For the text-containing cell, return its midpoint in [x, y] coordinate format. 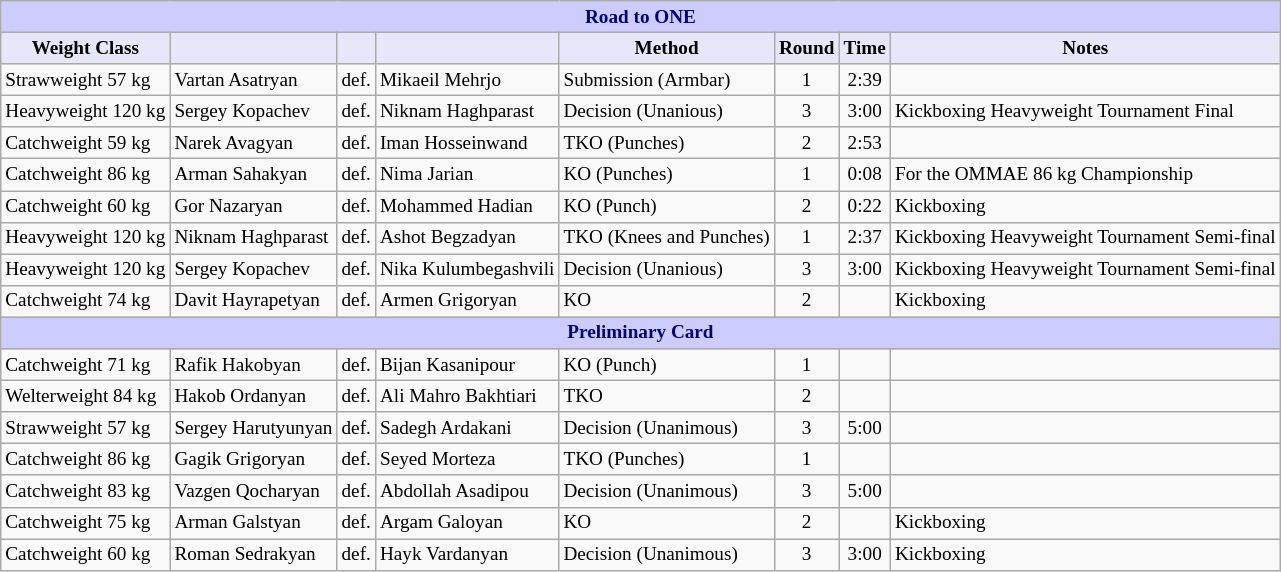
Time [864, 48]
Kickboxing Heavyweight Tournament Final [1085, 111]
0:08 [864, 175]
Nika Kulumbegashvili [466, 270]
Davit Hayrapetyan [254, 301]
Gor Nazaryan [254, 206]
TKO [666, 396]
Argam Galoyan [466, 523]
Arman Galstyan [254, 523]
KO (Punches) [666, 175]
Vazgen Qocharyan [254, 491]
Catchweight 83 kg [86, 491]
Catchweight 71 kg [86, 365]
Catchweight 74 kg [86, 301]
Sergey Harutyunyan [254, 428]
Catchweight 59 kg [86, 143]
Mohammed Hadian [466, 206]
Ali Mahro Bakhtiari [466, 396]
Sadegh Ardakani [466, 428]
Welterweight 84 kg [86, 396]
Narek Avagyan [254, 143]
Preliminary Card [640, 333]
Hayk Vardanyan [466, 554]
Method [666, 48]
Armen Grigoryan [466, 301]
Rafik Hakobyan [254, 365]
Abdollah Asadipou [466, 491]
Arman Sahakyan [254, 175]
TKO (Knees and Punches) [666, 238]
0:22 [864, 206]
Weight Class [86, 48]
Notes [1085, 48]
Bijan Kasanipour [466, 365]
Mikaeil Mehrjo [466, 80]
Hakob Ordanyan [254, 396]
For the OMMAE 86 kg Championship [1085, 175]
Nima Jarian [466, 175]
Catchweight 75 kg [86, 523]
Iman Hosseinwand [466, 143]
Road to ONE [640, 17]
Ashot Begzadyan [466, 238]
Roman Sedrakyan [254, 554]
2:53 [864, 143]
Seyed Morteza [466, 460]
Vartan Asatryan [254, 80]
2:37 [864, 238]
Submission (Armbar) [666, 80]
Gagik Grigoryan [254, 460]
2:39 [864, 80]
Round [806, 48]
